Return the [X, Y] coordinate for the center point of the cell that contains the specified text.  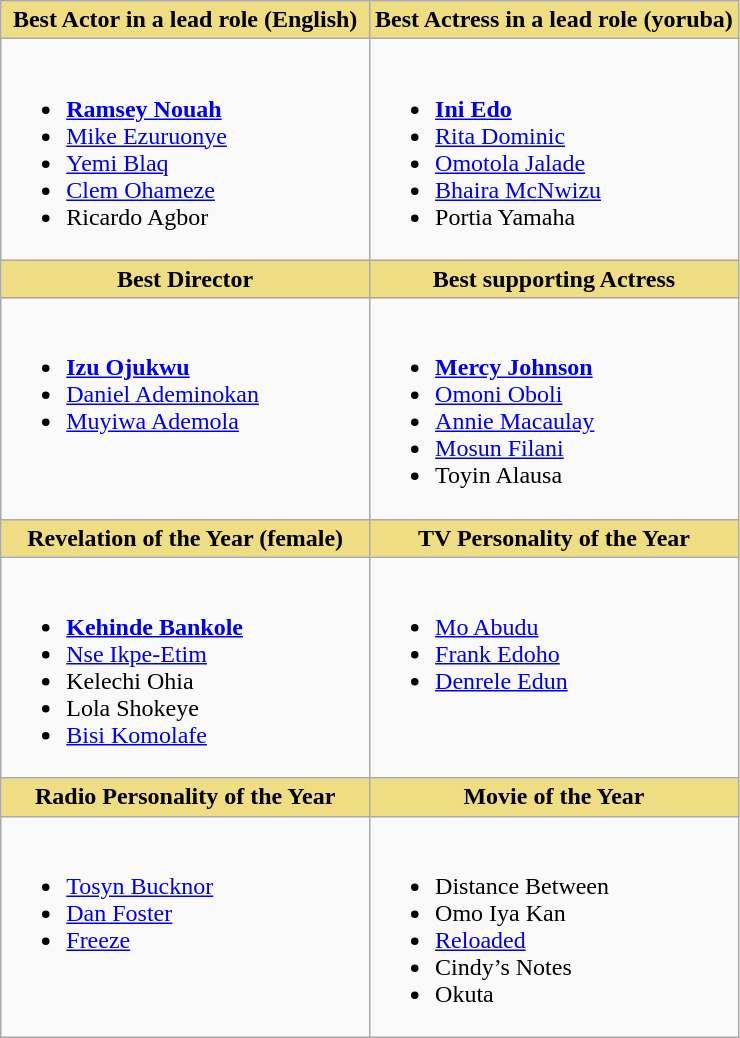
Best Actress in a lead role (yoruba) [554, 20]
TV Personality of the Year [554, 538]
Mercy JohnsonOmoni OboliAnnie MacaulayMosun FilaniToyin Alausa [554, 408]
Best supporting Actress [554, 279]
Distance BetweenOmo Iya KanReloadedCindy’s NotesOkuta [554, 926]
Tosyn BucknorDan FosterFreeze [186, 926]
Best Director [186, 279]
Kehinde BankoleNse Ikpe-EtimKelechi OhiaLola ShokeyeBisi Komolafe [186, 668]
Radio Personality of the Year [186, 797]
Ini EdoRita DominicOmotola JaladeBhaira McNwizuPortia Yamaha [554, 150]
Best Actor in a lead role (English) [186, 20]
Mo AbuduFrank EdohoDenrele Edun [554, 668]
Movie of the Year [554, 797]
Izu OjukwuDaniel AdeminokanMuyiwa Ademola [186, 408]
Ramsey NouahMike EzuruonyeYemi BlaqClem OhamezeRicardo Agbor [186, 150]
Revelation of the Year (female) [186, 538]
